Find where the given text appears and provide that cell's center as [X, Y] coordinate. 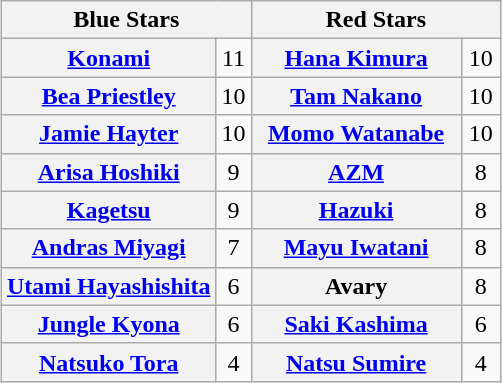
Arisa Hoshiki [109, 172]
Andras Miyagi [109, 248]
Hana Kimura [356, 58]
Bea Priestley [109, 96]
Natsu Sumire [356, 362]
Utami Hayashishita [109, 286]
11 [234, 58]
AZM [356, 172]
Hazuki [356, 210]
Konami [109, 58]
Mayu Iwatani [356, 248]
7 [234, 248]
Kagetsu [109, 210]
Blue Stars [126, 20]
Jungle Kyona [109, 324]
Saki Kashima [356, 324]
Momo Watanabe [356, 134]
Avary [356, 286]
Jamie Hayter [109, 134]
Red Stars [376, 20]
Tam Nakano [356, 96]
Natsuko Tora [109, 362]
